Extract the (X, Y) coordinate from the center of the cell holding the provided text.  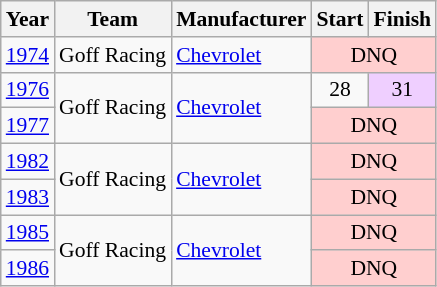
1976 (28, 90)
Start (340, 19)
28 (340, 90)
Finish (402, 19)
Manufacturer (241, 19)
Year (28, 19)
1983 (28, 197)
31 (402, 90)
1982 (28, 162)
1977 (28, 126)
Team (112, 19)
1985 (28, 233)
1986 (28, 269)
1974 (28, 55)
